Provide the [X, Y] coordinate of the cell's center where the given text is located.  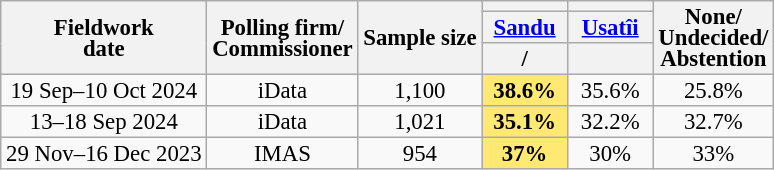
32.7% [714, 122]
35.6% [610, 91]
33% [714, 154]
Fieldworkdate [104, 38]
Polling firm/Commissioner [282, 38]
Sandu [525, 28]
25.8% [714, 91]
30% [610, 154]
954 [420, 154]
1,100 [420, 91]
13–18 Sep 2024 [104, 122]
1,021 [420, 122]
/ [525, 59]
Sample size [420, 38]
29 Nov–16 Dec 2023 [104, 154]
32.2% [610, 122]
Usatîi [610, 28]
IMAS [282, 154]
38.6% [525, 91]
35.1% [525, 122]
19 Sep–10 Oct 2024 [104, 91]
None/Undecided/Abstention [714, 38]
37% [525, 154]
